From the cell containing the given text, extract its center point as (x, y) coordinate. 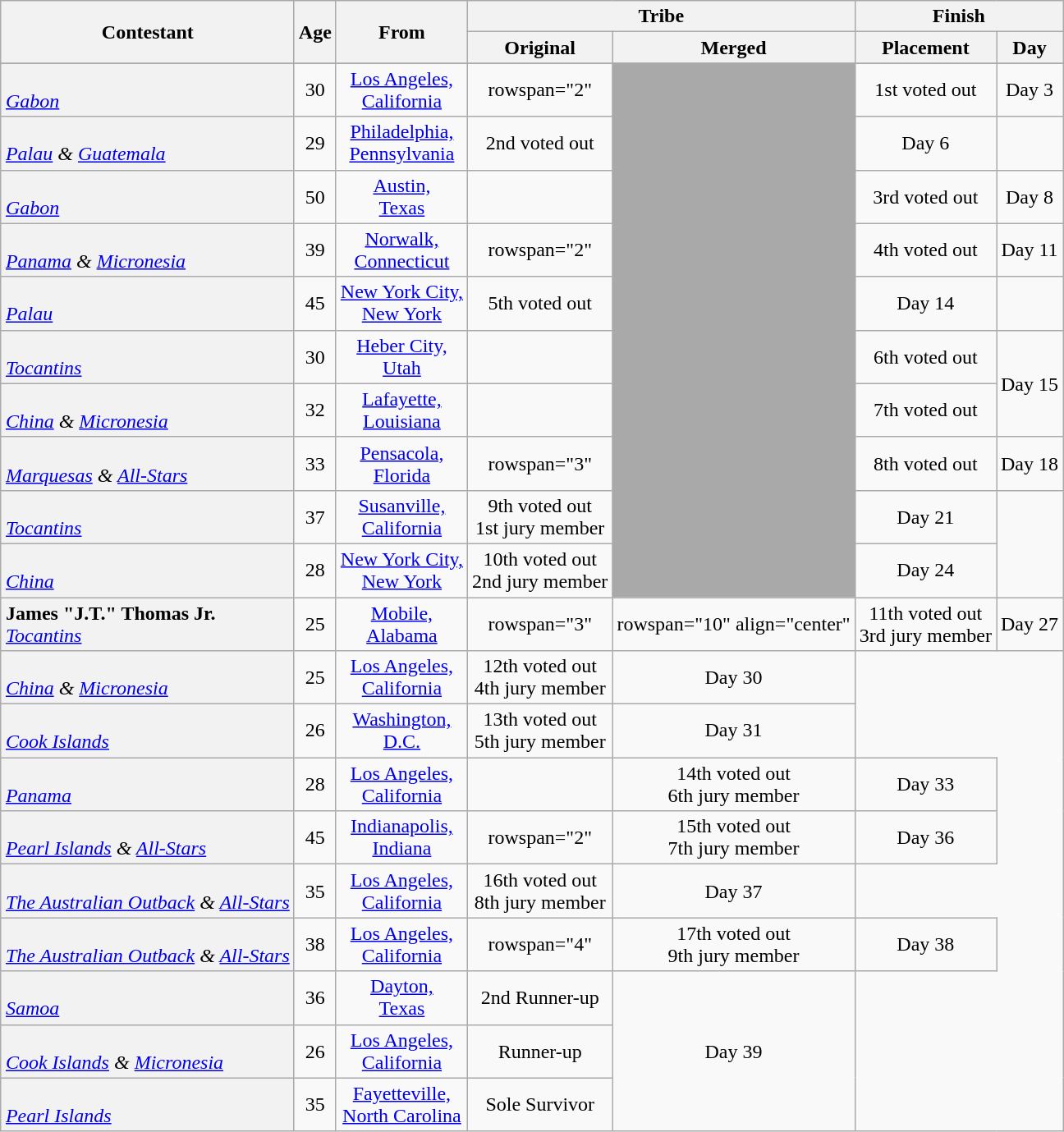
17th voted out9th jury member (734, 944)
1st voted out (925, 90)
37 (315, 517)
Pensacola,Florida (401, 463)
rowspan="4" (540, 944)
Placement (925, 48)
Day 8 (1030, 197)
Day 30 (734, 678)
Norwalk,Connecticut (401, 250)
Washington,D.C. (401, 731)
5th voted out (540, 304)
3rd voted out (925, 197)
Day (1030, 48)
Day 6 (925, 143)
4th voted out (925, 250)
Contestant (148, 32)
Panama & Micronesia (148, 250)
Day 39 (734, 1051)
39 (315, 250)
33 (315, 463)
32 (315, 410)
50 (315, 197)
Susanville,California (401, 517)
6th voted out (925, 356)
29 (315, 143)
James "J.T." Thomas Jr.Tocantins (148, 624)
Tribe (662, 16)
10th voted out2nd jury member (540, 570)
Day 14 (925, 304)
2nd Runner-up (540, 998)
Day 3 (1030, 90)
11th voted out3rd jury member (925, 624)
Day 37 (734, 891)
Austin,Texas (401, 197)
Day 15 (1030, 383)
Dayton,Texas (401, 998)
Finish (959, 16)
Fayetteville,North Carolina (401, 1105)
Day 11 (1030, 250)
Merged (734, 48)
China (148, 570)
Day 33 (925, 785)
Day 18 (1030, 463)
16th voted out8th jury member (540, 891)
Palau & Guatemala (148, 143)
13th voted out5th jury member (540, 731)
Panama (148, 785)
Pearl Islands (148, 1105)
36 (315, 998)
Day 24 (925, 570)
12th voted out4th jury member (540, 678)
Pearl Islands & All-Stars (148, 837)
14th voted out6th jury member (734, 785)
Heber City,Utah (401, 356)
Samoa (148, 998)
Sole Survivor (540, 1105)
2nd voted out (540, 143)
Day 27 (1030, 624)
38 (315, 944)
Day 31 (734, 731)
Indianapolis,Indiana (401, 837)
7th voted out (925, 410)
Philadelphia,Pennsylvania (401, 143)
Day 38 (925, 944)
Lafayette,Louisiana (401, 410)
Cook Islands & Micronesia (148, 1051)
Original (540, 48)
15th voted out7th jury member (734, 837)
Day 36 (925, 837)
9th voted out1st jury member (540, 517)
Age (315, 32)
Cook Islands (148, 731)
Mobile,Alabama (401, 624)
Palau (148, 304)
Marquesas & All-Stars (148, 463)
rowspan="10" align="center" (734, 624)
From (401, 32)
Runner-up (540, 1051)
8th voted out (925, 463)
Day 21 (925, 517)
